Scan for the cell matching the given text and deliver its (X, Y) coordinate at center. 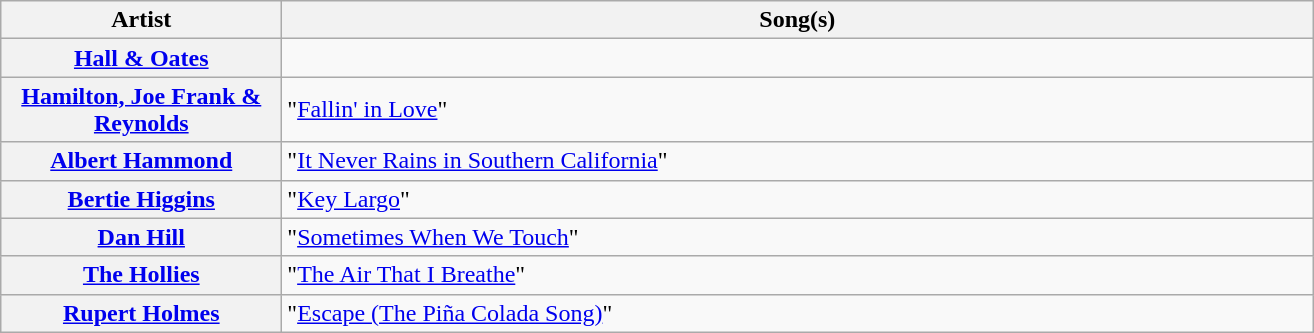
Artist (142, 20)
"Sometimes When We Touch" (798, 237)
The Hollies (142, 275)
"Escape (The Piña Colada Song)" (798, 313)
"Key Largo" (798, 199)
Song(s) (798, 20)
Rupert Holmes (142, 313)
"Fallin' in Love" (798, 110)
Bertie Higgins (142, 199)
"The Air That I Breathe" (798, 275)
Albert Hammond (142, 161)
Hall & Oates (142, 58)
"It Never Rains in Southern California" (798, 161)
Dan Hill (142, 237)
Hamilton, Joe Frank & Reynolds (142, 110)
